Provide the [x, y] coordinate of the cell's center where the given text is located.  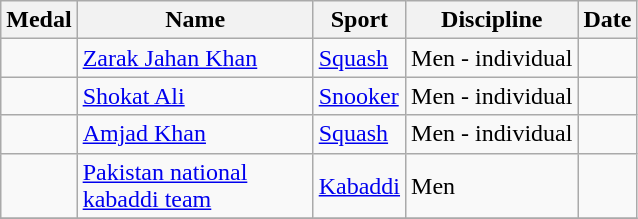
Discipline [492, 20]
Kabaddi [359, 186]
Medal [39, 20]
Pakistan national kabaddi team [195, 186]
Men [492, 186]
Sport [359, 20]
Shokat Ali [195, 96]
Zarak Jahan Khan [195, 58]
Snooker [359, 96]
Name [195, 20]
Amjad Khan [195, 134]
Date [608, 20]
